Detect which cell encompasses the target text, then output its [X, Y] center coordinate. 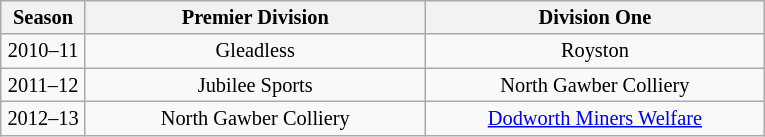
Season [44, 17]
2010–11 [44, 51]
Dodworth Miners Welfare [595, 118]
Gleadless [255, 51]
2011–12 [44, 85]
2012–13 [44, 118]
Premier Division [255, 17]
Division One [595, 17]
Jubilee Sports [255, 85]
Royston [595, 51]
